Provide the [X, Y] coordinate of the cell's center where the given text is located.  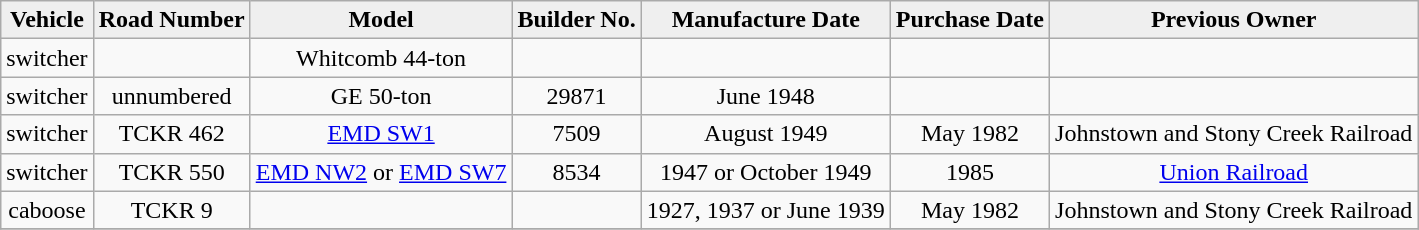
7509 [576, 134]
8534 [576, 172]
EMD SW1 [381, 134]
Union Railroad [1234, 172]
GE 50-ton [381, 96]
TCKR 550 [172, 172]
Purchase Date [970, 20]
Manufacture Date [766, 20]
TCKR 9 [172, 210]
TCKR 462 [172, 134]
29871 [576, 96]
Model [381, 20]
1927, 1937 or June 1939 [766, 210]
Whitcomb 44-ton [381, 58]
Builder No. [576, 20]
Vehicle [47, 20]
August 1949 [766, 134]
caboose [47, 210]
Road Number [172, 20]
1947 or October 1949 [766, 172]
EMD NW2 or EMD SW7 [381, 172]
1985 [970, 172]
Previous Owner [1234, 20]
unnumbered [172, 96]
June 1948 [766, 96]
